Provide the (x, y) coordinate of the cell's center where the given text is located.  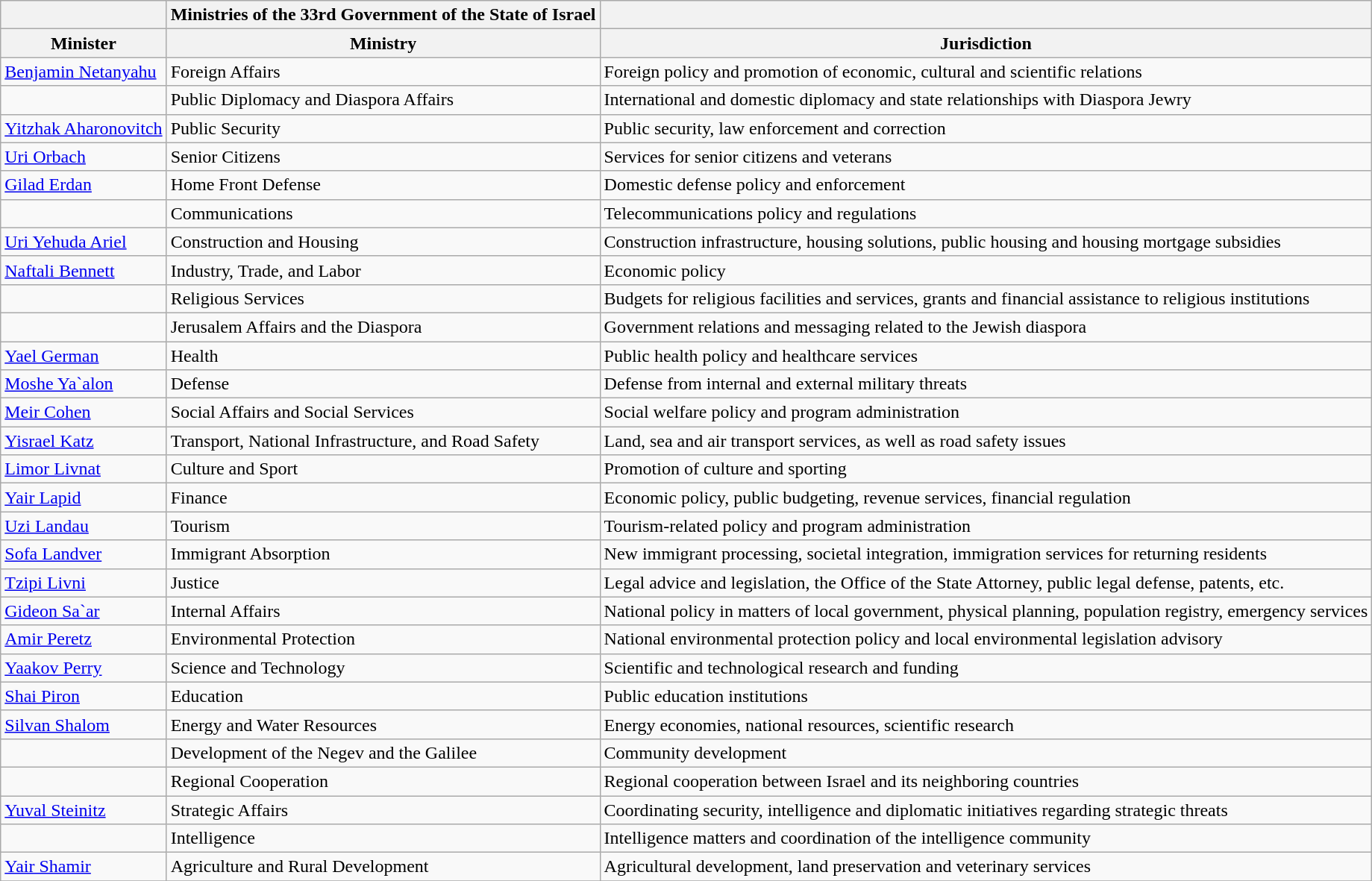
Services for senior citizens and veterans (986, 157)
Budgets for religious facilities and services, grants and financial assistance to religious institutions (986, 298)
Strategic Affairs (383, 809)
Telecommunications policy and regulations (986, 213)
Yaakov Perry (84, 668)
Public education institutions (986, 696)
Energy and Water Resources (383, 724)
Energy economies, national resources, scientific research (986, 724)
Construction and Housing (383, 242)
Silvan Shalom (84, 724)
Public Security (383, 128)
Public security, law enforcement and correction (986, 128)
Promotion of culture and sporting (986, 469)
Communications (383, 213)
Yael German (84, 356)
Yuval Steinitz (84, 809)
Development of the Negev and the Galilee (383, 753)
Moshe Ya`alon (84, 384)
National environmental protection policy and local environmental legislation advisory (986, 639)
Defense (383, 384)
Regional Cooperation (383, 781)
Yisrael Katz (84, 441)
Amir Peretz (84, 639)
Foreign Affairs (383, 72)
Public Diplomacy and Diaspora Affairs (383, 100)
Intelligence matters and coordination of the intelligence community (986, 838)
Public health policy and healthcare services (986, 356)
Yair Shamir (84, 867)
Social Affairs and Social Services (383, 413)
Jurisdiction (986, 43)
Health (383, 356)
Minister (84, 43)
Agriculture and Rural Development (383, 867)
Regional cooperation between Israel and its neighboring countries (986, 781)
Uzi Landau (84, 526)
Ministry (383, 43)
Immigrant Absorption (383, 554)
Agricultural development, land preservation and veterinary services (986, 867)
Intelligence (383, 838)
Science and Technology (383, 668)
Limor Livnat (84, 469)
Jerusalem Affairs and the Diaspora (383, 327)
Ministries of the 33rd Government of the State of Israel (383, 15)
Coordinating security, intelligence and diplomatic initiatives regarding strategic threats (986, 809)
Scientific and technological research and funding (986, 668)
Social welfare policy and program administration (986, 413)
Uri Orbach (84, 157)
Senior Citizens (383, 157)
Justice (383, 583)
Gilad Erdan (84, 185)
Environmental Protection (383, 639)
International and domestic diplomacy and state relationships with Diaspora Jewry (986, 100)
Internal Affairs (383, 611)
Economic policy, public budgeting, revenue services, financial regulation (986, 498)
Home Front Defense (383, 185)
Education (383, 696)
Defense from internal and external military threats (986, 384)
Economic policy (986, 270)
Transport, National Infrastructure, and Road Safety (383, 441)
Finance (383, 498)
Construction infrastructure, housing solutions, public housing and housing mortgage subsidies (986, 242)
Tourism (383, 526)
Uri Yehuda Ariel (84, 242)
Tourism-related policy and program administration (986, 526)
Meir Cohen (84, 413)
Land, sea and air transport services, as well as road safety issues (986, 441)
Yair Lapid (84, 498)
Culture and Sport (383, 469)
Industry, Trade, and Labor (383, 270)
Domestic defense policy and enforcement (986, 185)
Religious Services (383, 298)
Foreign policy and promotion of economic, cultural and scientific relations (986, 72)
Yitzhak Aharonovitch (84, 128)
Shai Piron (84, 696)
Gideon Sa`ar (84, 611)
New immigrant processing, societal integration, immigration services for returning residents (986, 554)
Legal advice and legislation, the Office of the State Attorney, public legal defense, patents, etc. (986, 583)
Benjamin Netanyahu (84, 72)
Tzipi Livni (84, 583)
National policy in matters of local government, physical planning, population registry, emergency services (986, 611)
Naftali Bennett (84, 270)
Sofa Landver (84, 554)
Government relations and messaging related to the Jewish diaspora (986, 327)
Community development (986, 753)
